Capture the cell that displays the provided text and extract its (x, y) central coordinate. 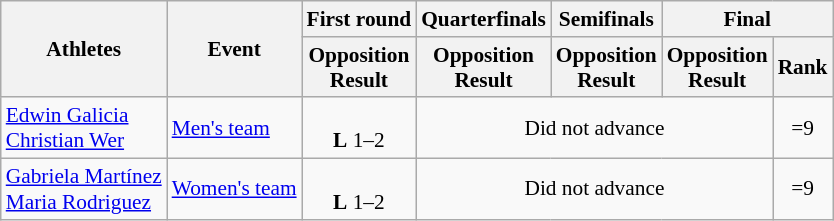
Semifinals (606, 19)
Gabriela MartínezMaria Rodriguez (84, 190)
Women's team (234, 190)
Final (748, 19)
Men's team (234, 128)
Event (234, 50)
First round (360, 19)
Rank (803, 68)
Athletes (84, 50)
Edwin GaliciaChristian Wer (84, 128)
Quarterfinals (484, 19)
